Provide the (x, y) coordinate of the cell's center where the given text is located.  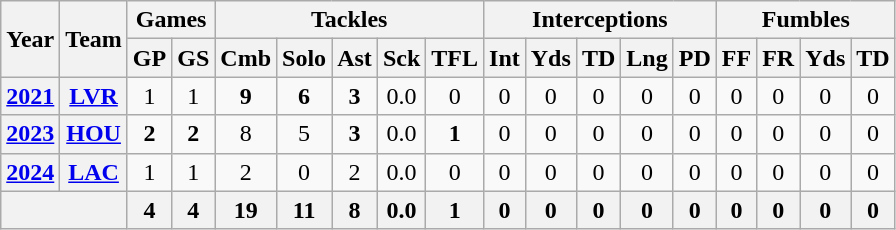
Solo (304, 58)
LAC (94, 172)
Games (170, 20)
GP (149, 58)
5 (304, 134)
FF (736, 58)
9 (246, 96)
Year (30, 39)
FR (778, 58)
HOU (94, 134)
2021 (30, 96)
Lng (647, 58)
Ast (355, 58)
TFL (455, 58)
19 (246, 210)
LVR (94, 96)
11 (304, 210)
Interceptions (600, 20)
Sck (401, 58)
2024 (30, 172)
6 (304, 96)
Tackles (350, 20)
Fumbles (806, 20)
Cmb (246, 58)
PD (694, 58)
Int (505, 58)
Team (94, 39)
GS (194, 58)
2023 (30, 134)
